Capture the cell that displays the provided text and extract its (X, Y) central coordinate. 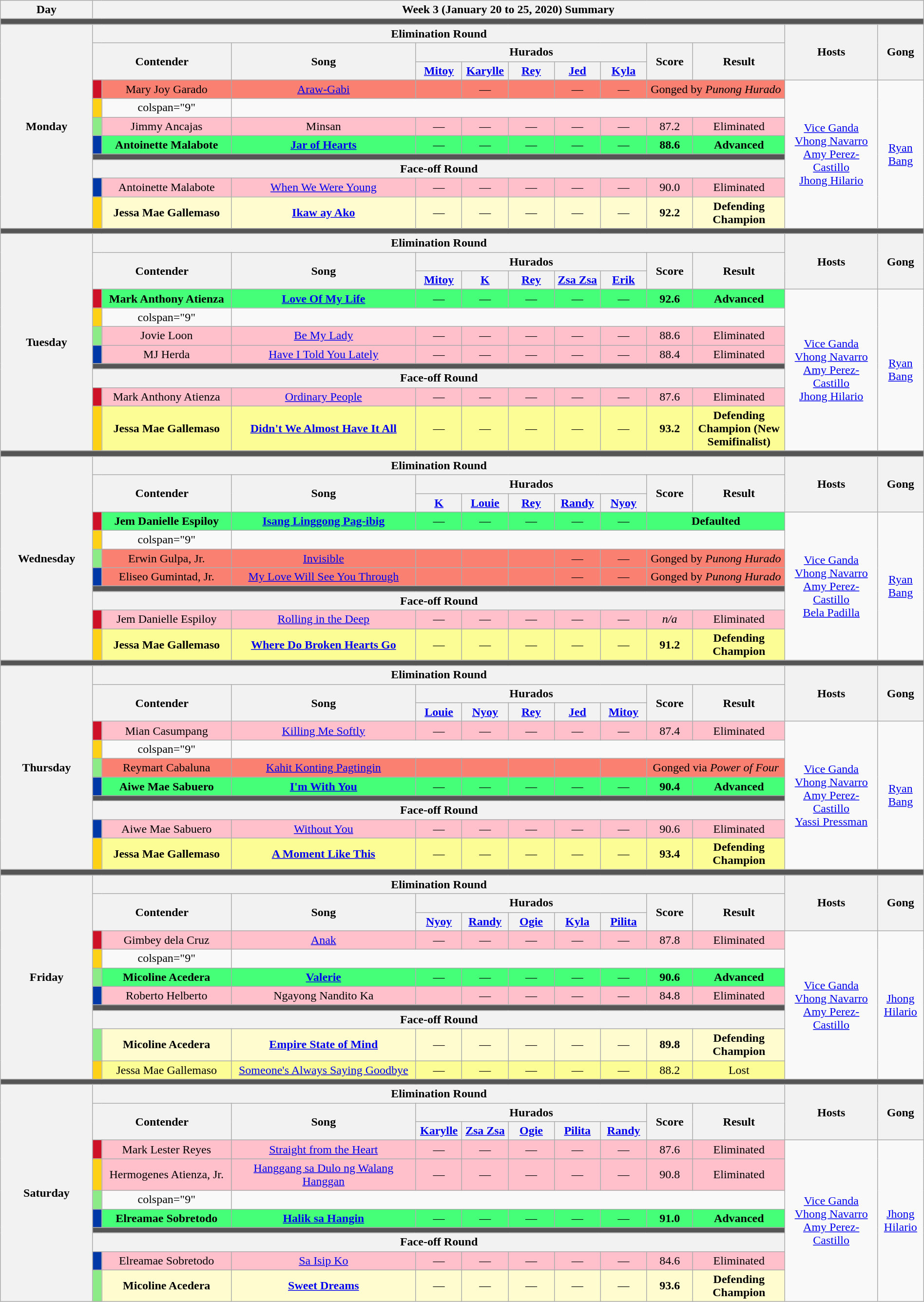
I'm With You (324, 786)
Straight from the Heart (324, 1149)
A Moment Like This (324, 854)
Invisible (324, 558)
Ordinary People (324, 397)
Valerie (324, 977)
Love Of My Life (324, 299)
91.2 (670, 644)
Wednesday (47, 558)
Jovie Loon (167, 336)
Roberto Helberto (167, 996)
Rolling in the Deep (324, 619)
Mark Lester Reyes (167, 1149)
84.6 (670, 1261)
Defaulted (716, 521)
Vice GandaVhong NavarroAmy Perez-CastilloBela Padilla (831, 586)
Defending Champion (New Semifinalist) (739, 428)
Mian Casumpang (167, 730)
89.8 (670, 1045)
n/a (670, 619)
Hanggang sa Dulo ng Walang Hanggan (324, 1174)
Monday (47, 127)
Eliseo Gumintad, Jr. (167, 577)
Kahit Konting Pagtingin (324, 767)
Be My Lady (324, 336)
Araw-Gabi (324, 89)
Isang Linggong Pag-ibig (324, 521)
87.2 (670, 126)
Erik (624, 280)
93.6 (670, 1285)
Thursday (47, 768)
Jar of Hearts (324, 145)
90.0 (670, 187)
Ngayong Nandito Ka (324, 996)
Have I Told You Lately (324, 354)
Friday (47, 977)
Gonged via Power of Four (716, 767)
93.2 (670, 428)
When We Were Young (324, 187)
Reymart Cabaluna (167, 767)
Didn't We Almost Have It All (324, 428)
Ikaw ay Ako (324, 212)
Hermogenes Atienza, Jr. (167, 1174)
90.8 (670, 1174)
92.2 (670, 212)
Jimmy Ancajas (167, 126)
Sweet Dreams (324, 1285)
Saturday (47, 1193)
Mary Joy Garado (167, 89)
Empire State of Mind (324, 1045)
87.4 (670, 730)
Without You (324, 829)
Minsan (324, 126)
Someone's Always Saying Goodbye (324, 1070)
Week 3 (January 20 to 25, 2020) Summary (508, 10)
Vice GandaVhong NavarroAmy Perez-CastilloYassi Pressman (831, 795)
88.2 (670, 1070)
Erwin Gulpa, Jr. (167, 558)
Tuesday (47, 343)
88.4 (670, 354)
Day (47, 10)
Sa Isip Ko (324, 1261)
Gimbey dela Cruz (167, 940)
Anak (324, 940)
Where Do Broken Hearts Go (324, 644)
84.8 (670, 996)
90.4 (670, 786)
Halik sa Hangin (324, 1218)
Killing Me Softly (324, 730)
MJ Herda (167, 354)
93.4 (670, 854)
92.6 (670, 299)
87.8 (670, 940)
91.0 (670, 1218)
My Love Will See You Through (324, 577)
Lost (739, 1070)
